Capture the cell that displays the provided text and extract its [X, Y] central coordinate. 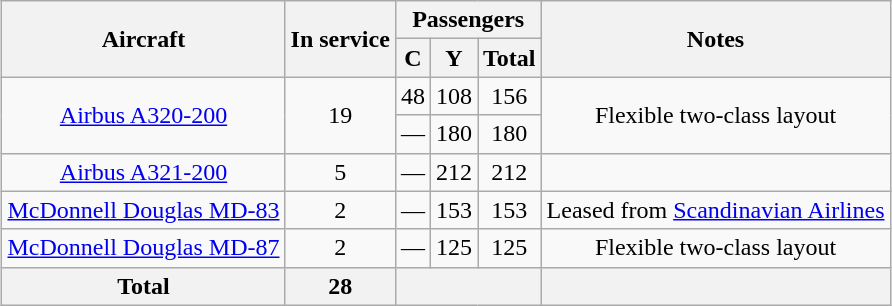
28 [340, 286]
5 [340, 172]
Airbus A321-200 [144, 172]
Leased from Scandinavian Airlines [716, 210]
48 [412, 96]
19 [340, 115]
In service [340, 39]
108 [454, 96]
Aircraft [144, 39]
Notes [716, 39]
McDonnell Douglas MD-83 [144, 210]
156 [510, 96]
C [412, 58]
Y [454, 58]
Airbus A320-200 [144, 115]
Passengers [468, 20]
McDonnell Douglas MD-87 [144, 248]
